Return [X, Y] of the center of cell containing provided text 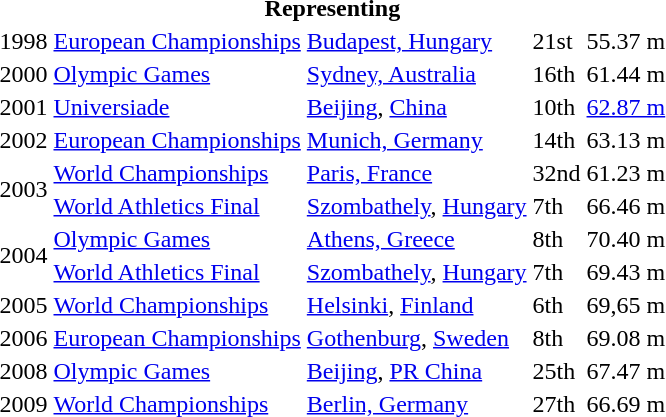
25th [556, 371]
21st [556, 41]
16th [556, 74]
Beijing, China [416, 107]
32nd [556, 173]
10th [556, 107]
Gothenburg, Sweden [416, 338]
Beijing, PR China [416, 371]
Helsinki, Finland [416, 305]
Budapest, Hungary [416, 41]
6th [556, 305]
Sydney, Australia [416, 74]
14th [556, 140]
Athens, Greece [416, 239]
Paris, France [416, 173]
Munich, Germany [416, 140]
Universiade [177, 107]
